Provide the (X, Y) coordinate of the cell's center where the given text is located.  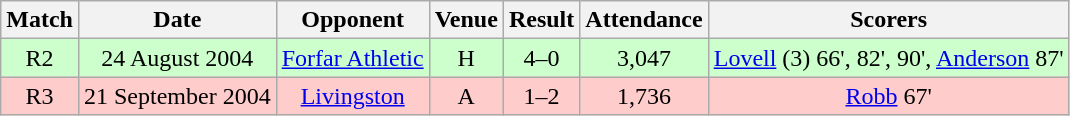
Result (541, 20)
Lovell (3) 66', 82', 90', Anderson 87' (888, 58)
R3 (40, 96)
A (466, 96)
1–2 (541, 96)
21 September 2004 (177, 96)
4–0 (541, 58)
Scorers (888, 20)
Forfar Athletic (352, 58)
24 August 2004 (177, 58)
Opponent (352, 20)
Attendance (644, 20)
3,047 (644, 58)
Match (40, 20)
Livingston (352, 96)
Venue (466, 20)
Robb 67' (888, 96)
R2 (40, 58)
Date (177, 20)
H (466, 58)
1,736 (644, 96)
